Search for the cell housing the specified text and yield its [X, Y] center coordinate. 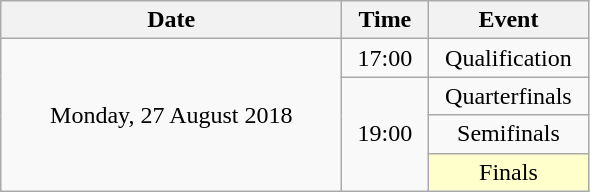
19:00 [385, 134]
Monday, 27 August 2018 [172, 115]
Semifinals [508, 134]
Event [508, 20]
Time [385, 20]
Finals [508, 172]
Quarterfinals [508, 96]
Qualification [508, 58]
Date [172, 20]
17:00 [385, 58]
